Pinpoint the cell where the given text exists, returning its (X, Y) midpoint coordinate. 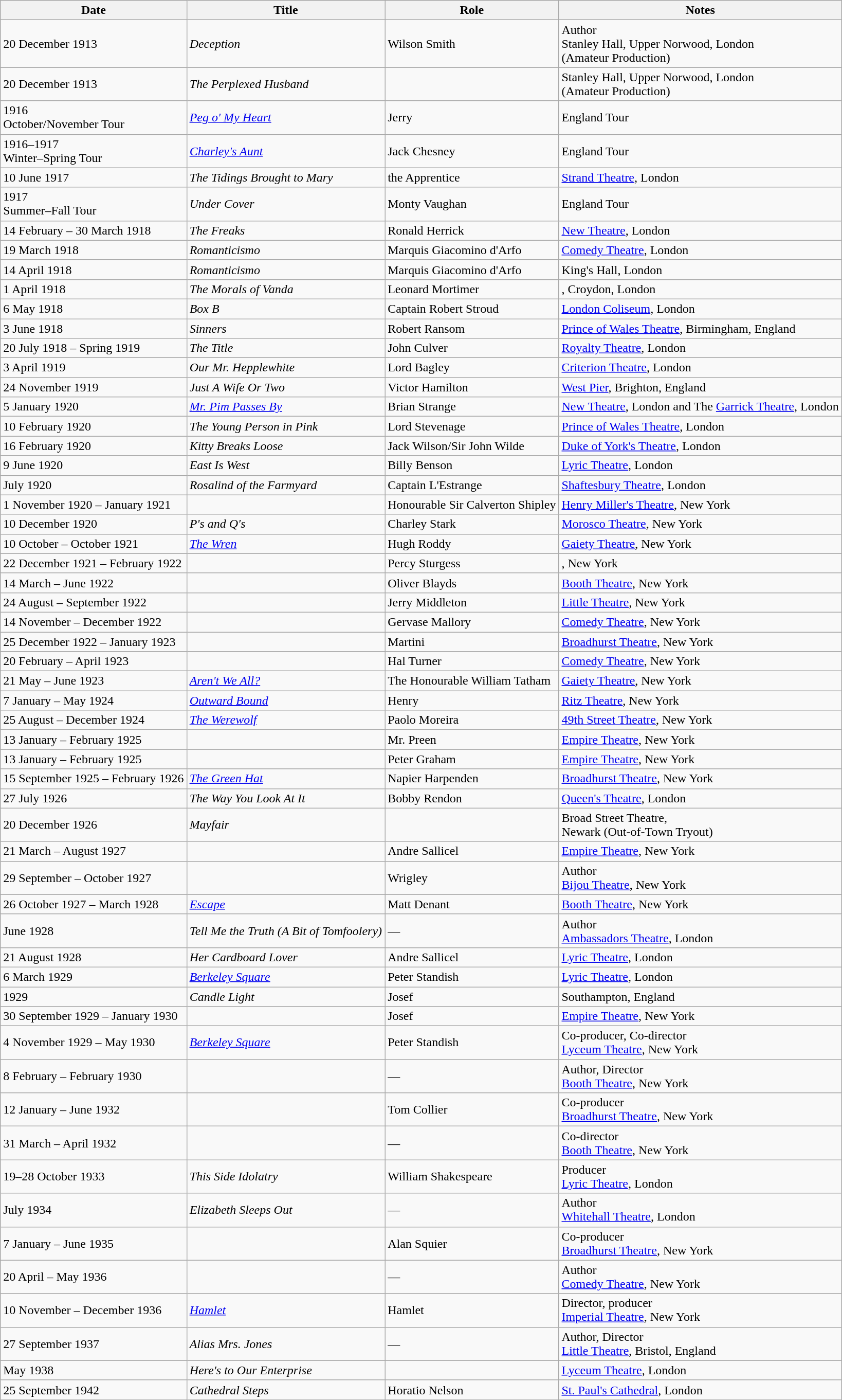
June 1928 (94, 931)
Under Cover (286, 204)
10 November – December 1936 (94, 1311)
Peg o' My Heart (286, 117)
8 February – February 1930 (94, 1076)
6 May 1918 (94, 309)
Box B (286, 309)
Kitty Breaks Loose (286, 446)
Escape (286, 904)
The Way You Look At It (286, 798)
24 November 1919 (94, 387)
St. Paul's Cathedral, London (700, 1390)
14 April 1918 (94, 270)
Cathedral Steps (286, 1390)
, Croydon, London (700, 289)
30 September 1929 – January 1930 (94, 1016)
Robert Ransom (472, 329)
10 June 1917 (94, 177)
19 March 1918 (94, 250)
Lord Bagley (472, 368)
P's and Q's (286, 524)
Title (286, 10)
Mayfair (286, 825)
Wilson Smith (472, 44)
27 July 1926 (94, 798)
Stanley Hall, Upper Norwood, London(Amateur Production) (700, 84)
4 November 1929 – May 1930 (94, 1043)
Deception (286, 44)
Tom Collier (472, 1110)
Oliver Blayds (472, 583)
West Pier, Brighton, England (700, 387)
New Theatre, London (700, 230)
Co-directorBooth Theatre, New York (700, 1143)
July 1920 (94, 485)
6 March 1929 (94, 977)
The Wren (286, 544)
July 1934 (94, 1210)
16 February 1920 (94, 446)
14 November – December 1922 (94, 622)
AuthorWhitehall Theatre, London (700, 1210)
The Werewolf (286, 720)
Lord Stevenage (472, 426)
Charley's Aunt (286, 151)
This Side Idolatry (286, 1177)
3 April 1919 (94, 368)
Comedy Theatre, London (700, 250)
AuthorBijou Theatre, New York (700, 877)
London Coliseum, London (700, 309)
Bobby Rendon (472, 798)
The Young Person in Pink (286, 426)
Alias Mrs. Jones (286, 1343)
Little Theatre, New York (700, 602)
20 July 1918 – Spring 1919 (94, 348)
7 January – May 1924 (94, 701)
Monty Vaughan (472, 204)
22 December 1921 – February 1922 (94, 563)
The Honourable William Tatham (472, 681)
7 January – June 1935 (94, 1244)
Percy Sturgess (472, 563)
Billy Benson (472, 465)
20 February – April 1923 (94, 661)
Prince of Wales Theatre, Birmingham, England (700, 329)
26 October 1927 – March 1928 (94, 904)
Shaftesbury Theatre, London (700, 485)
1916–1917Winter–Spring Tour (94, 151)
1 November 1920 – January 1921 (94, 505)
Southampton, England (700, 996)
1929 (94, 996)
Martini (472, 641)
Candle Light (286, 996)
Jack Wilson/Sir John Wilde (472, 446)
12 January – June 1932 (94, 1110)
William Shakespeare (472, 1177)
Aren't We All? (286, 681)
10 October – October 1921 (94, 544)
Just A Wife Or Two (286, 387)
, New York (700, 563)
AuthorAmbassadors Theatre, London (700, 931)
Notes (700, 10)
29 September – October 1927 (94, 877)
Henry (472, 701)
21 August 1928 (94, 957)
Ritz Theatre, New York (700, 701)
25 December 1922 – January 1923 (94, 641)
Jack Chesney (472, 151)
Charley Stark (472, 524)
The Perplexed Husband (286, 84)
15 September 1925 – February 1926 (94, 779)
the Apprentice (472, 177)
Hal Turner (472, 661)
The Freaks (286, 230)
Lyceum Theatre, London (700, 1370)
5 January 1920 (94, 407)
AuthorStanley Hall, Upper Norwood, London(Amateur Production) (700, 44)
Duke of York's Theatre, London (700, 446)
31 March – April 1932 (94, 1143)
Outward Bound (286, 701)
1 April 1918 (94, 289)
Captain L'Estrange (472, 485)
20 April – May 1936 (94, 1277)
Our Mr. Hepplewhite (286, 368)
The Green Hat (286, 779)
21 May – June 1923 (94, 681)
Henry Miller's Theatre, New York (700, 505)
Wrigley (472, 877)
Royalty Theatre, London (700, 348)
Role (472, 10)
Napier Harpenden (472, 779)
Strand Theatre, London (700, 177)
Director, producerImperial Theatre, New York (700, 1311)
Elizabeth Sleeps Out (286, 1210)
King's Hall, London (700, 270)
Prince of Wales Theatre, London (700, 426)
Morosco Theatre, New York (700, 524)
Jerry (472, 117)
Leonard Mortimer (472, 289)
Date (94, 10)
1917Summer–Fall Tour (94, 204)
Captain Robert Stroud (472, 309)
Matt Denant (472, 904)
Tell Me the Truth (A Bit of Tomfoolery) (286, 931)
1916October/November Tour (94, 117)
27 September 1937 (94, 1343)
Honourable Sir Calverton Shipley (472, 505)
Brian Strange (472, 407)
The Tidings Brought to Mary (286, 177)
14 February – 30 March 1918 (94, 230)
24 August – September 1922 (94, 602)
Broad Street Theatre,Newark (Out-of-Town Tryout) (700, 825)
Here's to Our Enterprise (286, 1370)
9 June 1920 (94, 465)
The Morals of Vanda (286, 289)
25 August – December 1924 (94, 720)
May 1938 (94, 1370)
20 December 1926 (94, 825)
Ronald Herrick (472, 230)
ProducerLyric Theatre, London (700, 1177)
Peter Graham (472, 759)
Sinners (286, 329)
3 June 1918 (94, 329)
Criterion Theatre, London (700, 368)
Co-producer, Co-directorLyceum Theatre, New York (700, 1043)
Hugh Roddy (472, 544)
Jerry Middleton (472, 602)
Horatio Nelson (472, 1390)
Paolo Moreira (472, 720)
Alan Squier (472, 1244)
New Theatre, London and The Garrick Theatre, London (700, 407)
10 February 1920 (94, 426)
Her Cardboard Lover (286, 957)
Mr. Preen (472, 740)
Victor Hamilton (472, 387)
10 December 1920 (94, 524)
49th Street Theatre, New York (700, 720)
AuthorComedy Theatre, New York (700, 1277)
14 March – June 1922 (94, 583)
Queen's Theatre, London (700, 798)
Mr. Pim Passes By (286, 407)
The Title (286, 348)
Author, DirectorBooth Theatre, New York (700, 1076)
Gervase Mallory (472, 622)
25 September 1942 (94, 1390)
Rosalind of the Farmyard (286, 485)
19–28 October 1933 (94, 1177)
21 March – August 1927 (94, 851)
East Is West (286, 465)
John Culver (472, 348)
Author, DirectorLittle Theatre, Bristol, England (700, 1343)
